Capture the cell that displays the provided text and extract its (x, y) central coordinate. 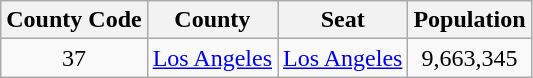
County (212, 20)
9,663,345 (470, 58)
County Code (74, 20)
37 (74, 58)
Population (470, 20)
Seat (343, 20)
